Detect which cell encompasses the target text, then output its [X, Y] center coordinate. 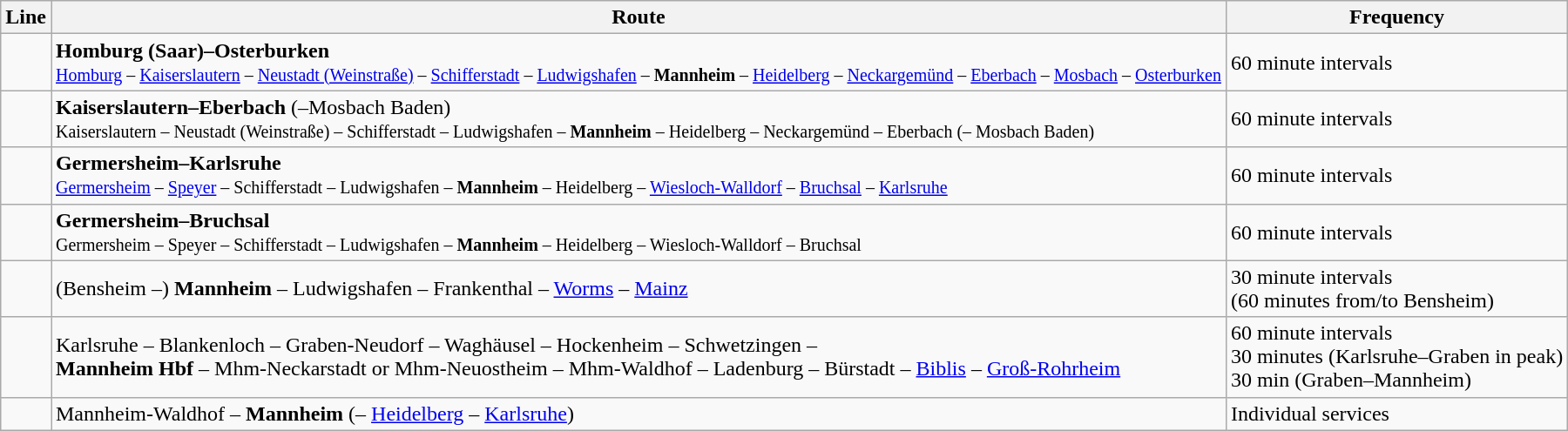
Frequency [1396, 17]
Line [26, 17]
Individual services [1396, 414]
30 minute intervals(60 minutes from/to Bensheim) [1396, 289]
Route [638, 17]
(Bensheim –) Mannheim – Ludwigshafen – Frankenthal – Worms – Mainz [638, 289]
Germersheim–BruchsalGermersheim – Speyer – Schifferstadt – Ludwigshafen – Mannheim – Heidelberg – Wiesloch-Walldorf – Bruchsal [638, 232]
Germersheim–KarlsruheGermersheim – Speyer – Schifferstadt – Ludwigshafen – Mannheim – Heidelberg – Wiesloch-Walldorf – Bruchsal – Karlsruhe [638, 176]
Mannheim-Waldhof – Mannheim (– Heidelberg – Karlsruhe) [638, 414]
60 minute intervals30 minutes (Karlsruhe–Graben in peak)30 min (Graben–Mannheim) [1396, 357]
